Return the [x, y] coordinate for the center point of the cell that contains the specified text.  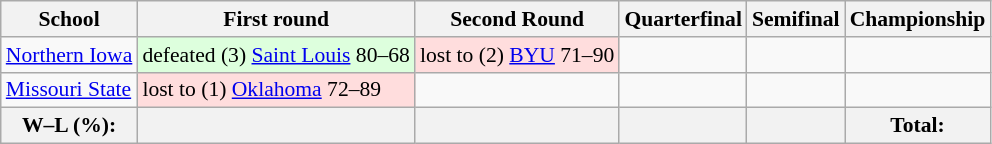
Championship [918, 19]
lost to (2) BYU 71–90 [517, 55]
Northern Iowa [70, 55]
Semifinal [796, 19]
Second Round [517, 19]
First round [276, 19]
Quarterfinal [683, 19]
lost to (1) Oklahoma 72–89 [276, 90]
Missouri State [70, 90]
W–L (%): [70, 126]
defeated (3) Saint Louis 80–68 [276, 55]
Total: [918, 126]
School [70, 19]
